Return (x, y) of the center of cell containing provided text 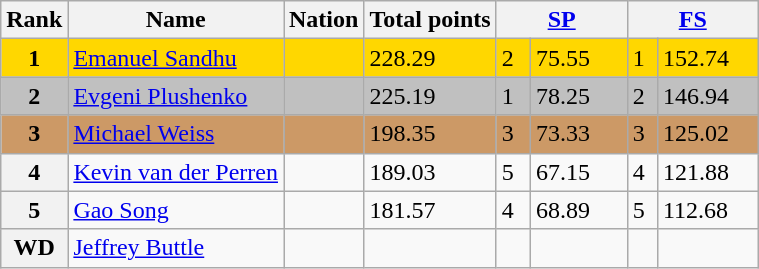
78.25 (578, 96)
Rank (34, 20)
Gao Song (176, 210)
Kevin van der Perren (176, 172)
181.57 (430, 210)
Evgeni Plushenko (176, 96)
Name (176, 20)
67.15 (578, 172)
Michael Weiss (176, 134)
75.55 (578, 58)
Emanuel Sandhu (176, 58)
Total points (430, 20)
125.02 (708, 134)
SP (562, 20)
112.68 (708, 210)
WD (34, 248)
198.35 (430, 134)
121.88 (708, 172)
FS (692, 20)
152.74 (708, 58)
Jeffrey Buttle (176, 248)
189.03 (430, 172)
73.33 (578, 134)
228.29 (430, 58)
68.89 (578, 210)
146.94 (708, 96)
Nation (324, 20)
225.19 (430, 96)
